Detect which cell encompasses the target text, then output its (x, y) center coordinate. 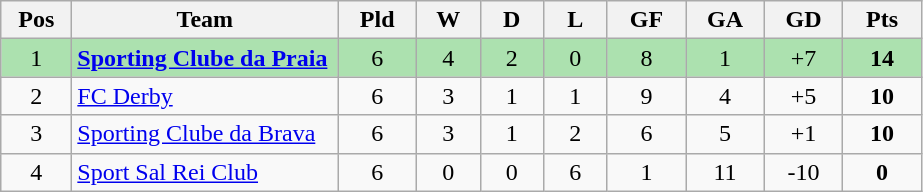
W (448, 20)
+5 (804, 96)
5 (726, 134)
Pts (882, 20)
8 (646, 58)
GD (804, 20)
Sporting Clube da Praia (205, 58)
-10 (804, 172)
9 (646, 96)
+7 (804, 58)
D (512, 20)
Sport Sal Rei Club (205, 172)
FC Derby (205, 96)
Sporting Clube da Brava (205, 134)
+1 (804, 134)
14 (882, 58)
L (576, 20)
Pld (378, 20)
11 (726, 172)
Pos (36, 20)
GF (646, 20)
Team (205, 20)
GA (726, 20)
